Provide the [x, y] coordinate of the cell's center where the given text is located.  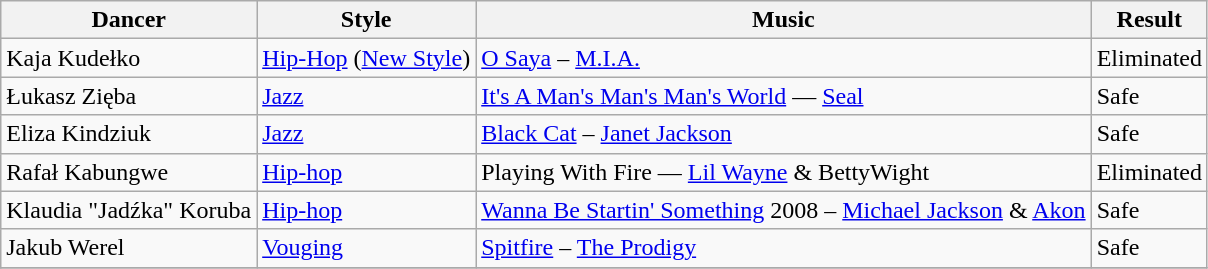
Dancer [129, 20]
Jakub Werel [129, 248]
Playing With Fire — Lil Wayne & BettyWight [784, 172]
Result [1149, 20]
Rafał Kabungwe [129, 172]
Spitfire – The Prodigy [784, 248]
Wanna Be Startin' Something 2008 – Michael Jackson & Akon [784, 210]
Music [784, 20]
Kaja Kudełko [129, 58]
Łukasz Zięba [129, 96]
Eliza Kindziuk [129, 134]
Black Cat – Janet Jackson [784, 134]
Style [366, 20]
It's A Man's Man's Man's World — Seal [784, 96]
Hip-Hop (New Style) [366, 58]
O Saya – M.I.A. [784, 58]
Vouging [366, 248]
Klaudia "Jadźka" Koruba [129, 210]
